Search for the cell housing the specified text and yield its (x, y) center coordinate. 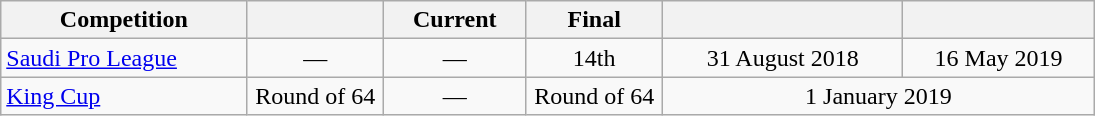
14th (594, 58)
1 January 2019 (879, 96)
16 May 2019 (998, 58)
King Cup (124, 96)
Final (594, 20)
Current (455, 20)
Saudi Pro League (124, 58)
31 August 2018 (783, 58)
Competition (124, 20)
